Return (X, Y) of the center of cell containing provided text 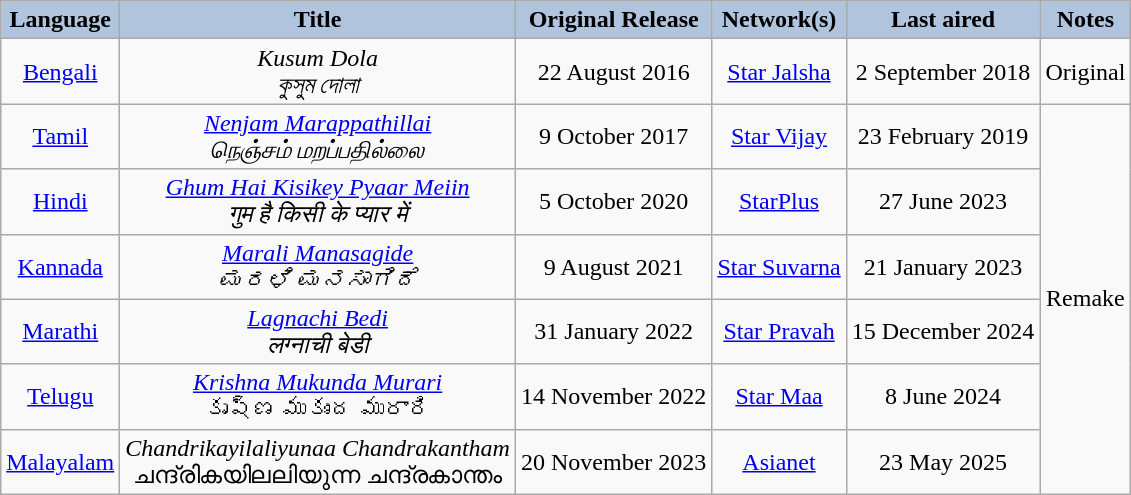
27 June 2023 (943, 202)
Remake (1086, 299)
20 November 2023 (613, 462)
31 January 2022 (613, 332)
8 June 2024 (943, 396)
Nenjam Marappathillaiநெஞ்சம் மறப்பதில்லை (318, 136)
Original (1086, 72)
23 May 2025 (943, 462)
StarPlus (779, 202)
Star Maa (779, 396)
Title (318, 20)
Language (60, 20)
21 January 2023 (943, 266)
Hindi (60, 202)
Star Jalsha (779, 72)
Bengali (60, 72)
15 December 2024 (943, 332)
Last aired (943, 20)
Chandrikayilaliyunaa Chandrakanthamചന്ദ്രികയിലലിയുന്ന ചന്ദ്രകാന്തം (318, 462)
Telugu (60, 396)
2 September 2018 (943, 72)
23 February 2019 (943, 136)
Lagnachi Bediलग्नाची बेडी (318, 332)
Kannada (60, 266)
Network(s) (779, 20)
Malayalam (60, 462)
Marali Manasagideಮರಳಿ ಮನಸಾಗಿದೆ (318, 266)
Star Pravah (779, 332)
Star Vijay (779, 136)
5 October 2020 (613, 202)
22 August 2016 (613, 72)
Notes (1086, 20)
Marathi (60, 332)
Kusum Dolaকুসুম দোলা (318, 72)
Tamil (60, 136)
Star Suvarna (779, 266)
14 November 2022 (613, 396)
9 August 2021 (613, 266)
Asianet (779, 462)
Original Release (613, 20)
9 October 2017 (613, 136)
Ghum Hai Kisikey Pyaar Meiinगुम है किसी के प्यार में (318, 202)
Krishna Mukunda Murariకృష్ణ ముకుంద మురారి (318, 396)
